From the cell containing the given text, extract its center point as (x, y) coordinate. 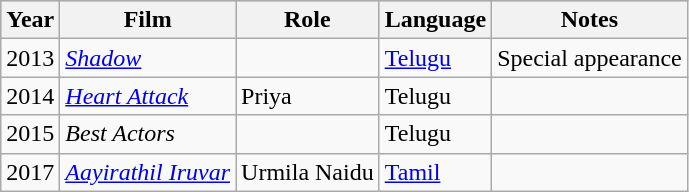
Best Actors (148, 134)
Urmila Naidu (308, 172)
2013 (30, 58)
Aayirathil Iruvar (148, 172)
2015 (30, 134)
2017 (30, 172)
Tamil (435, 172)
Priya (308, 96)
Special appearance (590, 58)
2014 (30, 96)
Heart Attack (148, 96)
Film (148, 20)
Role (308, 20)
Language (435, 20)
Notes (590, 20)
Shadow (148, 58)
Year (30, 20)
